Find where the given text appears and provide that cell's center as (x, y) coordinate. 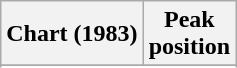
Peak position (189, 34)
Chart (1983) (72, 34)
